Identify which cell holds the provided text, then report its (X, Y) central coordinate. 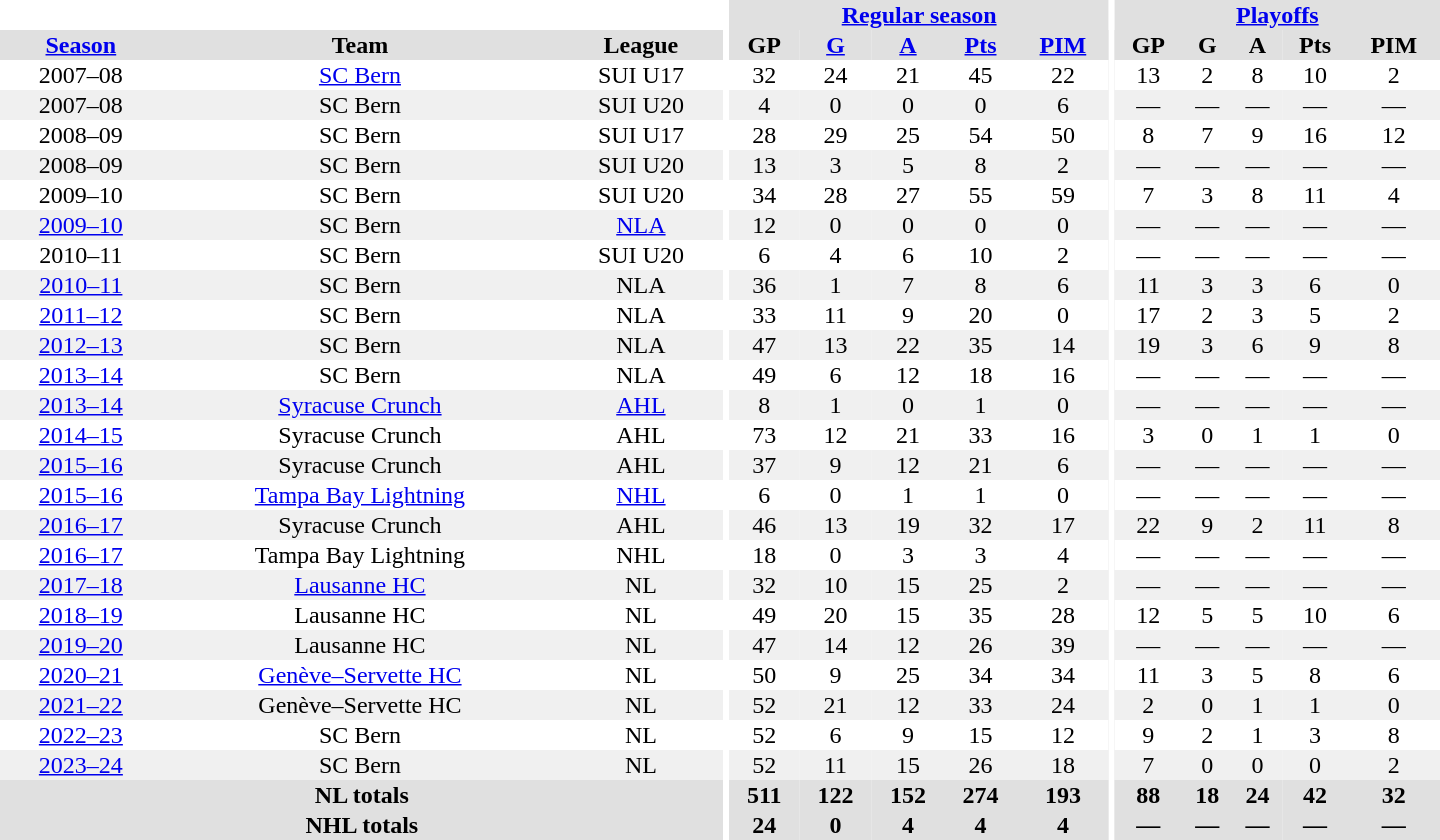
NHL totals (362, 825)
Playoffs (1278, 15)
36 (764, 285)
2021–22 (81, 705)
122 (835, 795)
NL totals (362, 795)
2019–20 (81, 645)
Season (81, 45)
2020–21 (81, 675)
League (640, 45)
2022–23 (81, 735)
2014–15 (81, 435)
Team (360, 45)
2018–19 (81, 615)
88 (1149, 795)
27 (908, 195)
45 (980, 75)
2017–18 (81, 585)
55 (980, 195)
59 (1063, 195)
37 (764, 465)
29 (835, 135)
54 (980, 135)
2012–13 (81, 345)
511 (764, 795)
42 (1314, 795)
152 (908, 795)
46 (764, 525)
39 (1063, 645)
274 (980, 795)
2011–12 (81, 315)
193 (1063, 795)
2023–24 (81, 765)
73 (764, 435)
Regular season (919, 15)
